Identify which cell holds the provided text, then report its [X, Y] central coordinate. 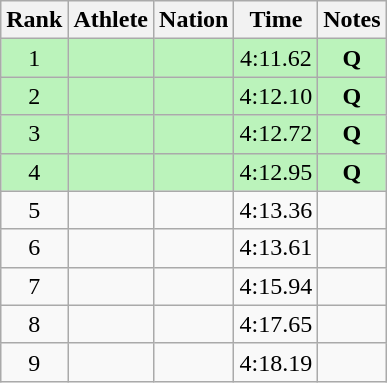
1 [34, 58]
8 [34, 324]
Nation [194, 20]
4:12.72 [276, 134]
4:15.94 [276, 286]
4:12.95 [276, 172]
3 [34, 134]
4:13.36 [276, 210]
4:12.10 [276, 96]
Time [276, 20]
4:18.19 [276, 362]
4:17.65 [276, 324]
Notes [352, 20]
7 [34, 286]
2 [34, 96]
4:13.61 [276, 248]
Athlete [111, 20]
5 [34, 210]
6 [34, 248]
4:11.62 [276, 58]
4 [34, 172]
9 [34, 362]
Rank [34, 20]
